Scan for the cell matching the given text and deliver its [X, Y] coordinate at center. 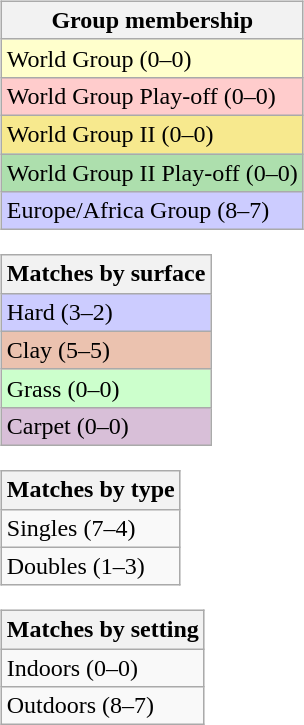
Indoors (0–0) [102, 668]
World Group Play-off (0–0) [152, 96]
Group membership [152, 20]
Matches by setting [102, 630]
Clay (5–5) [106, 350]
World Group II Play-off (0–0) [152, 173]
Outdoors (8–7) [102, 706]
Hard (3–2) [106, 312]
Carpet (0–0) [106, 426]
Matches by type [90, 490]
Doubles (1–3) [90, 566]
Grass (0–0) [106, 388]
Europe/Africa Group (8–7) [152, 211]
World Group II (0–0) [152, 134]
Singles (7–4) [90, 528]
World Group (0–0) [152, 58]
Matches by surface [106, 274]
